Pinpoint the cell where the given text exists, returning its [x, y] midpoint coordinate. 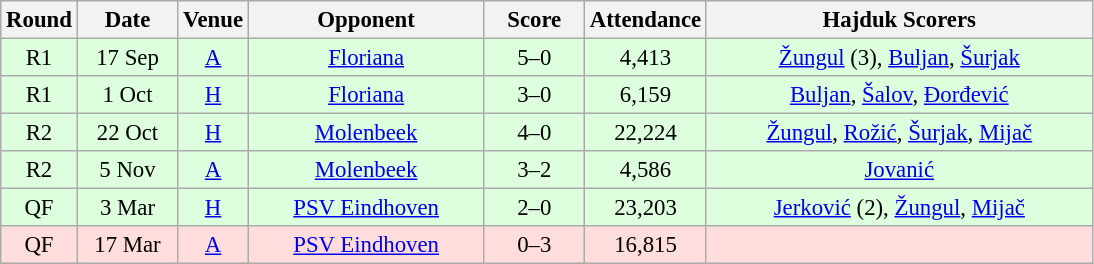
3 Mar [128, 208]
Jovanić [899, 170]
5–0 [534, 58]
3–2 [534, 170]
Round [39, 20]
2–0 [534, 208]
0–3 [534, 245]
Date [128, 20]
3–0 [534, 95]
Opponent [366, 20]
Hajduk Scorers [899, 20]
Venue [214, 20]
Score [534, 20]
22,224 [646, 133]
Žungul (3), Buljan, Šurjak [899, 58]
6,159 [646, 95]
Jerković (2), Žungul, Mijač [899, 208]
16,815 [646, 245]
17 Sep [128, 58]
22 Oct [128, 133]
1 Oct [128, 95]
17 Mar [128, 245]
4–0 [534, 133]
23,203 [646, 208]
Buljan, Šalov, Đorđević [899, 95]
5 Nov [128, 170]
4,413 [646, 58]
4,586 [646, 170]
Žungul, Rožić, Šurjak, Mijač [899, 133]
Attendance [646, 20]
